Determine the (X, Y) coordinate at the center of the cell enclosing the given text.  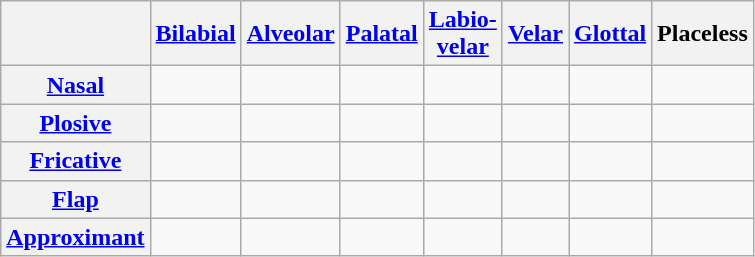
Approximant (76, 237)
Flap (76, 199)
Plosive (76, 123)
Nasal (76, 85)
Fricative (76, 161)
Alveolar (290, 34)
Placeless (703, 34)
Palatal (382, 34)
Velar (535, 34)
Labio-velar (462, 34)
Glottal (610, 34)
Bilabial (196, 34)
